Identify which cell holds the provided text, then report its (x, y) central coordinate. 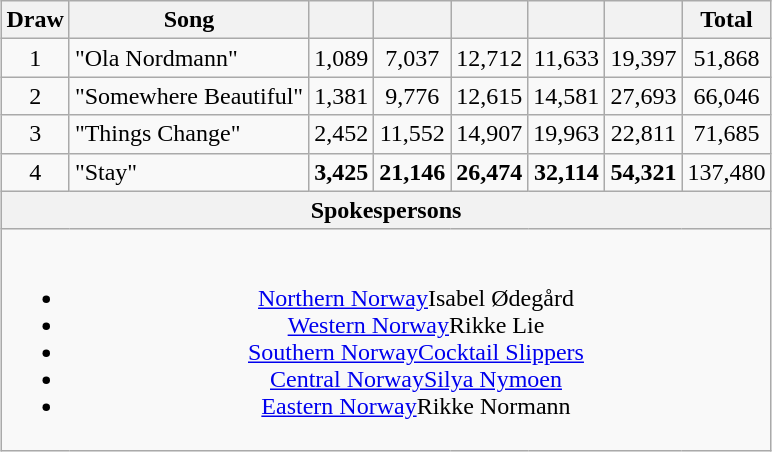
22,811 (644, 134)
12,712 (490, 58)
"Ola Nordmann" (188, 58)
66,046 (726, 96)
2,452 (342, 134)
4 (35, 172)
26,474 (490, 172)
3 (35, 134)
3,425 (342, 172)
1 (35, 58)
Northern NorwayIsabel ØdegårdWestern NorwayRikke LieSouthern NorwayCocktail SlippersCentral NorwaySilya NymoenEastern NorwayRikke Normann (386, 340)
"Somewhere Beautiful" (188, 96)
27,693 (644, 96)
7,037 (412, 58)
14,907 (490, 134)
"Things Change" (188, 134)
14,581 (566, 96)
9,776 (412, 96)
19,397 (644, 58)
12,615 (490, 96)
Total (726, 20)
11,633 (566, 58)
19,963 (566, 134)
Spokespersons (386, 210)
137,480 (726, 172)
"Stay" (188, 172)
Song (188, 20)
11,552 (412, 134)
1,381 (342, 96)
71,685 (726, 134)
2 (35, 96)
54,321 (644, 172)
51,868 (726, 58)
21,146 (412, 172)
Draw (35, 20)
1,089 (342, 58)
32,114 (566, 172)
